From the cell containing the given text, extract its center point as [X, Y] coordinate. 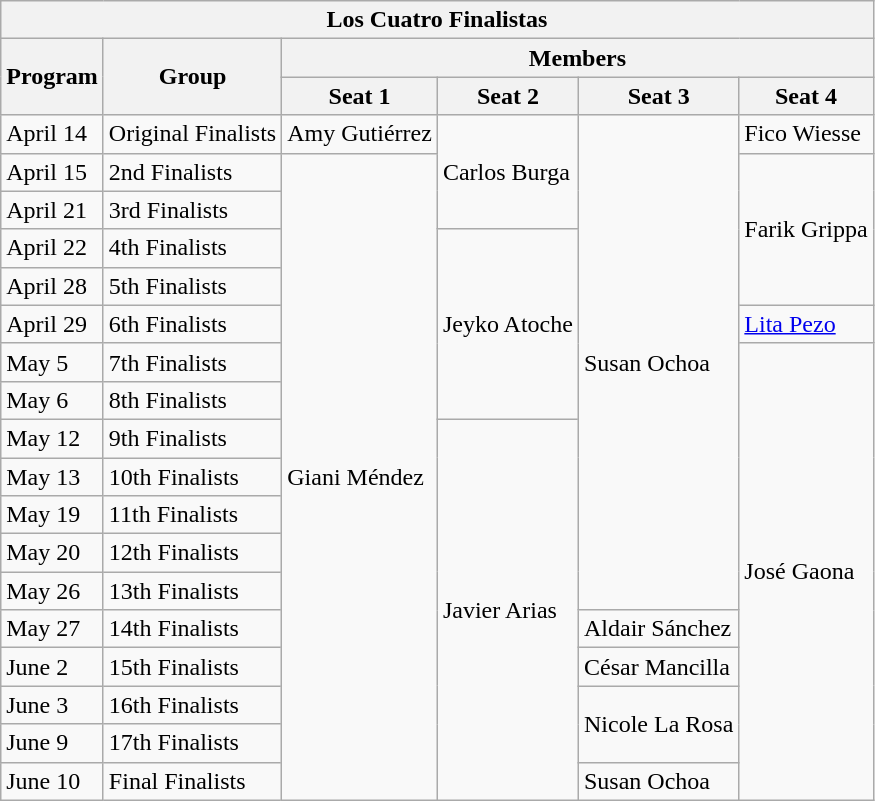
6th Finalists [192, 324]
Javier Arias [508, 610]
César Mancilla [658, 667]
June 10 [52, 781]
May 20 [52, 553]
7th Finalists [192, 362]
April 21 [52, 210]
May 26 [52, 591]
Jeyko Atoche [508, 324]
May 12 [52, 438]
April 29 [52, 324]
Carlos Burga [508, 172]
12th Finalists [192, 553]
Original Finalists [192, 134]
José Gaona [806, 572]
April 22 [52, 248]
15th Finalists [192, 667]
May 6 [52, 400]
Aldair Sánchez [658, 629]
9th Finalists [192, 438]
5th Finalists [192, 286]
Nicole La Rosa [658, 724]
Giani Méndez [360, 476]
May 13 [52, 477]
13th Finalists [192, 591]
Fico Wiesse [806, 134]
June 2 [52, 667]
Members [578, 58]
May 27 [52, 629]
Seat 1 [360, 96]
14th Finalists [192, 629]
2nd Finalists [192, 172]
10th Finalists [192, 477]
Seat 3 [658, 96]
April 15 [52, 172]
April 28 [52, 286]
Los Cuatro Finalistas [437, 20]
June 9 [52, 743]
May 5 [52, 362]
Group [192, 77]
Amy Gutiérrez [360, 134]
April 14 [52, 134]
Lita Pezo [806, 324]
4th Finalists [192, 248]
Farik Grippa [806, 229]
Program [52, 77]
May 19 [52, 515]
June 3 [52, 705]
3rd Finalists [192, 210]
11th Finalists [192, 515]
16th Finalists [192, 705]
Seat 2 [508, 96]
8th Finalists [192, 400]
Final Finalists [192, 781]
Seat 4 [806, 96]
17th Finalists [192, 743]
